Pinpoint the cell where the given text exists, returning its [X, Y] midpoint coordinate. 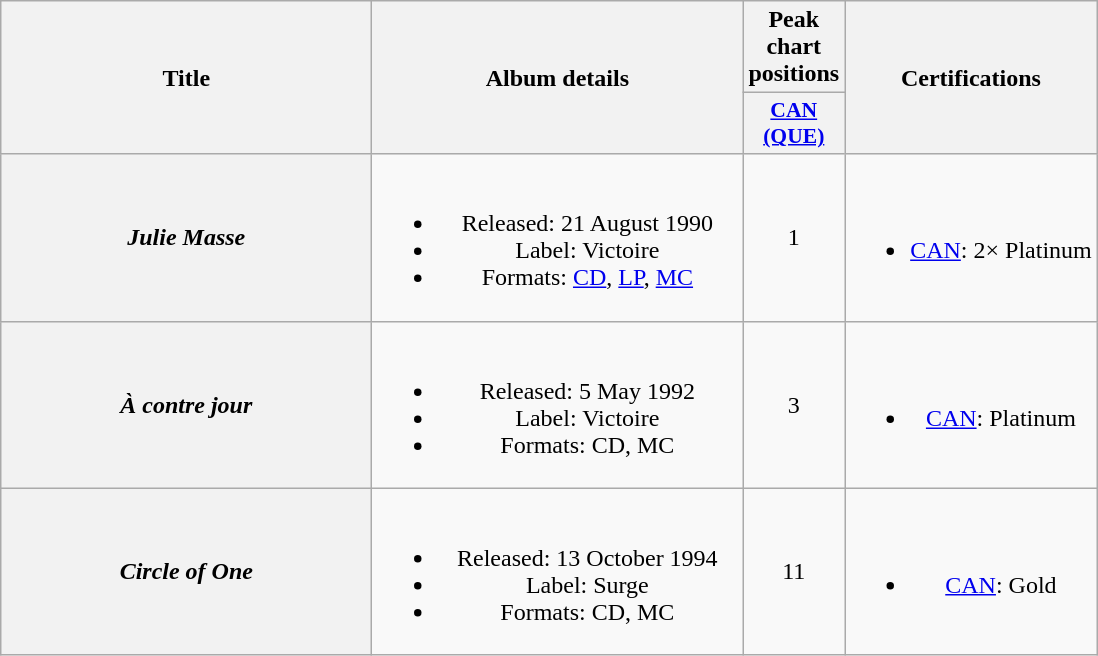
À contre jour [186, 404]
Released: 13 October 1994Label: SurgeFormats: CD, MC [558, 572]
Released: 5 May 1992Label: VictoireFormats: CD, MC [558, 404]
CAN (QUE) [794, 124]
CAN: Platinum [972, 404]
11 [794, 572]
Album details [558, 78]
1 [794, 238]
Certifications [972, 78]
Circle of One [186, 572]
CAN: Gold [972, 572]
3 [794, 404]
Julie Masse [186, 238]
Peak chart positions [794, 47]
Title [186, 78]
CAN: 2× Platinum [972, 238]
Released: 21 August 1990Label: VictoireFormats: CD, LP, MC [558, 238]
